Identify which cell holds the provided text, then report its [x, y] central coordinate. 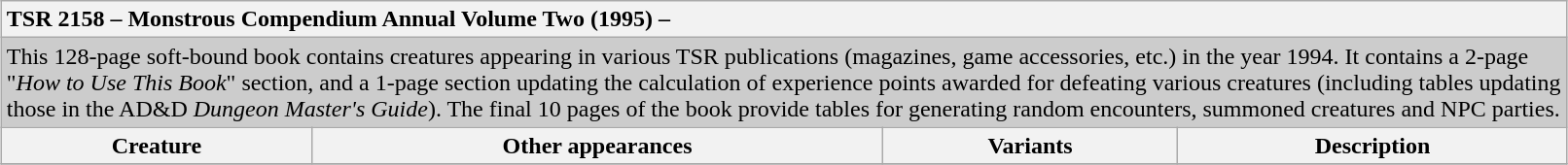
Creature [156, 146]
Description [1373, 146]
Other appearances [597, 146]
Variants [1029, 146]
TSR 2158 – Monstrous Compendium Annual Volume Two (1995) – [784, 19]
